Provide the (x, y) coordinate of the cell's center where the given text is located.  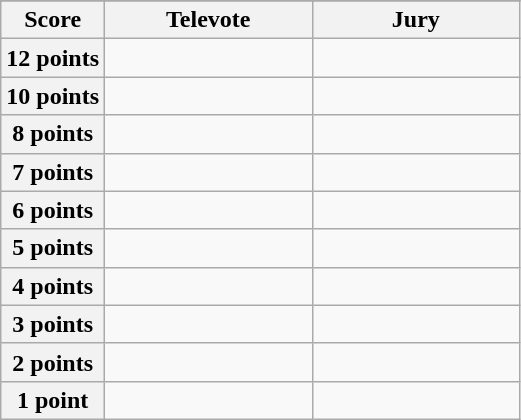
7 points (53, 172)
Jury (416, 20)
5 points (53, 248)
Televote (209, 20)
12 points (53, 58)
2 points (53, 362)
8 points (53, 134)
Score (53, 20)
6 points (53, 210)
10 points (53, 96)
1 point (53, 400)
3 points (53, 324)
4 points (53, 286)
